Detect which cell encompasses the target text, then output its (x, y) center coordinate. 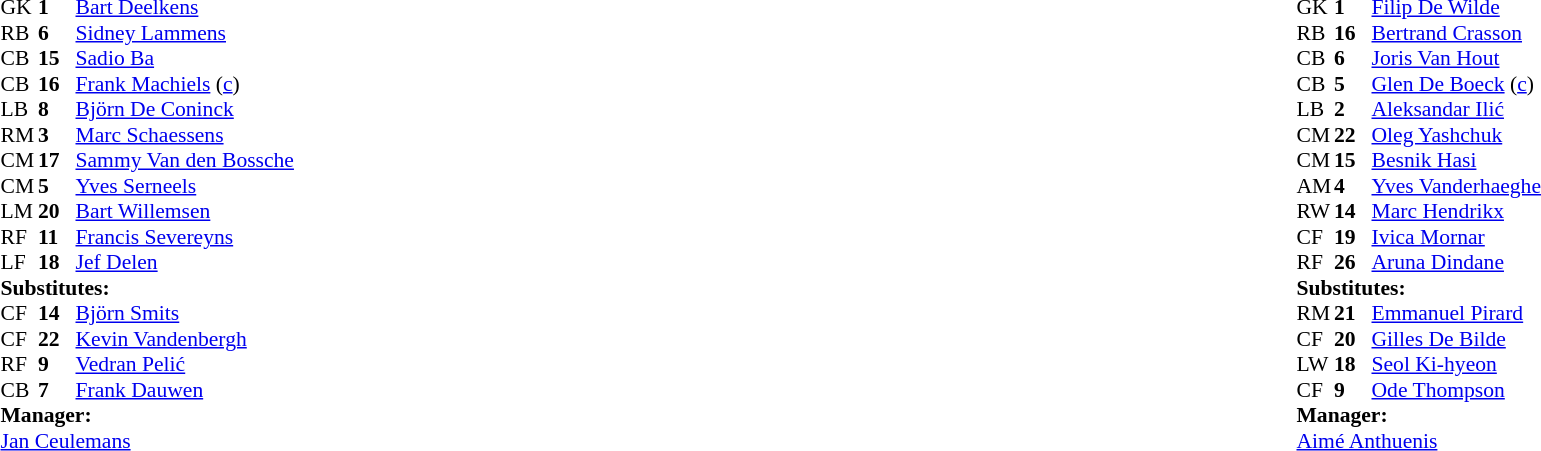
11 (57, 237)
Frank Dauwen (185, 390)
Ode Thompson (1456, 390)
Sammy Van den Bossche (185, 161)
3 (57, 135)
Jef Delen (185, 263)
Björn Smits (185, 313)
Ivica Mornar (1456, 237)
Bertrand Crasson (1456, 33)
Aruna Dindane (1456, 263)
Marc Hendrikx (1456, 211)
RW (1315, 211)
LM (19, 211)
Besnik Hasi (1456, 161)
19 (1353, 237)
17 (57, 161)
21 (1353, 313)
Oleg Yashchuk (1456, 135)
26 (1353, 263)
Yves Serneels (185, 186)
LF (19, 263)
Sadio Ba (185, 59)
Yves Vanderhaeghe (1456, 186)
Aleksandar Ilić (1456, 109)
Sidney Lammens (185, 33)
AM (1315, 186)
Kevin Vandenbergh (185, 339)
Emmanuel Pirard (1456, 313)
8 (57, 109)
Francis Severeyns (185, 237)
Vedran Pelić (185, 365)
LW (1315, 365)
7 (57, 390)
2 (1353, 109)
Bart Willemsen (185, 211)
Marc Schaessens (185, 135)
4 (1353, 186)
Glen De Boeck (c) (1456, 84)
Björn De Coninck (185, 109)
Gilles De Bilde (1456, 339)
Frank Machiels (c) (185, 84)
Seol Ki-hyeon (1456, 365)
Joris Van Hout (1456, 59)
